Provide the [x, y] coordinate of the cell's center where the given text is located.  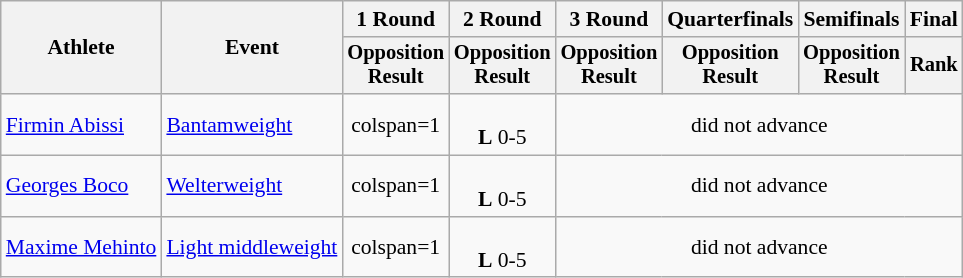
Final [934, 19]
Firmin Abissi [82, 124]
Light middleweight [252, 248]
2 Round [502, 19]
Quarterfinals [730, 19]
Event [252, 48]
Bantamweight [252, 124]
Welterweight [252, 186]
Semifinals [852, 19]
Rank [934, 66]
1 Round [396, 19]
Athlete [82, 48]
Maxime Mehinto [82, 248]
3 Round [610, 19]
Georges Boco [82, 186]
